Detect which cell encompasses the target text, then output its (x, y) center coordinate. 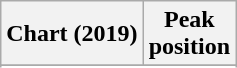
Chart (2019) (72, 34)
Peakposition (189, 34)
